Return the (X, Y) coordinate for the center point of the cell that contains the specified text.  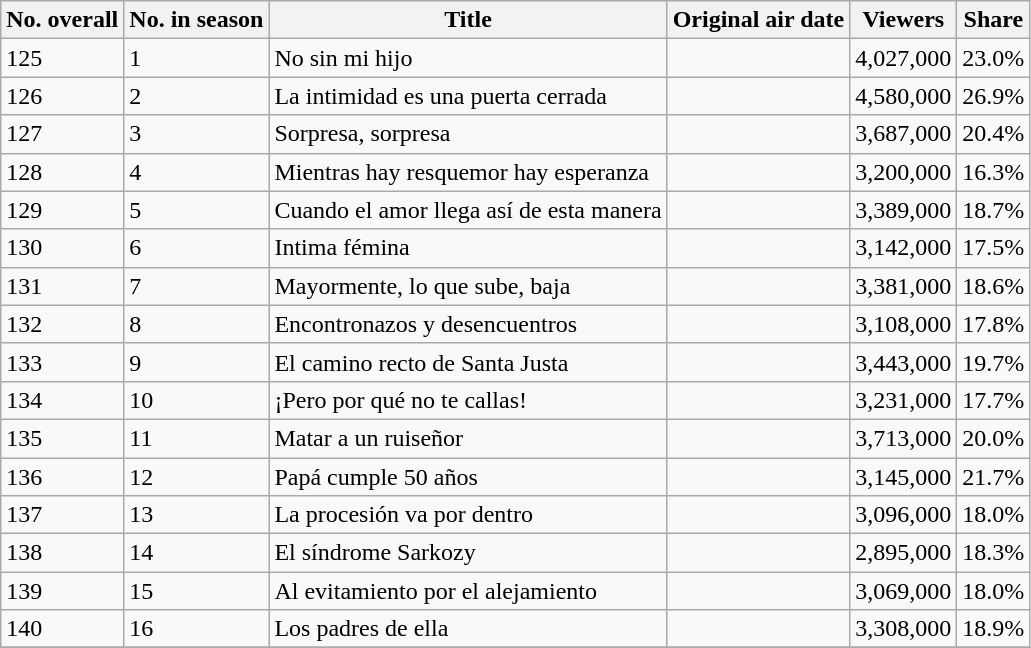
El síndrome Sarkozy (468, 553)
136 (62, 477)
20.0% (994, 438)
8 (196, 324)
El camino recto de Santa Justa (468, 362)
16.3% (994, 172)
La intimidad es una puerta cerrada (468, 96)
3,200,000 (904, 172)
Mayormente, lo que sube, baja (468, 286)
4,580,000 (904, 96)
Al evitamiento por el alejamiento (468, 591)
11 (196, 438)
Cuando el amor llega así de esta manera (468, 210)
12 (196, 477)
129 (62, 210)
17.8% (994, 324)
Share (994, 20)
3,713,000 (904, 438)
5 (196, 210)
18.6% (994, 286)
No sin mi hijo (468, 58)
Sorpresa, sorpresa (468, 134)
127 (62, 134)
18.9% (994, 629)
3,145,000 (904, 477)
3,231,000 (904, 400)
3,108,000 (904, 324)
14 (196, 553)
Viewers (904, 20)
17.7% (994, 400)
10 (196, 400)
Matar a un ruiseñor (468, 438)
132 (62, 324)
126 (62, 96)
Los padres de ella (468, 629)
2 (196, 96)
7 (196, 286)
26.9% (994, 96)
133 (62, 362)
17.5% (994, 248)
135 (62, 438)
1 (196, 58)
4,027,000 (904, 58)
3,687,000 (904, 134)
15 (196, 591)
18.7% (994, 210)
131 (62, 286)
3,443,000 (904, 362)
20.4% (994, 134)
3,142,000 (904, 248)
3,069,000 (904, 591)
Encontronazos y desencuentros (468, 324)
3,389,000 (904, 210)
138 (62, 553)
¡Pero por qué no te callas! (468, 400)
Papá cumple 50 años (468, 477)
134 (62, 400)
6 (196, 248)
139 (62, 591)
13 (196, 515)
137 (62, 515)
La procesión va por dentro (468, 515)
19.7% (994, 362)
128 (62, 172)
No. in season (196, 20)
No. overall (62, 20)
21.7% (994, 477)
16 (196, 629)
125 (62, 58)
Title (468, 20)
3 (196, 134)
4 (196, 172)
Mientras hay resquemor hay esperanza (468, 172)
3,308,000 (904, 629)
9 (196, 362)
130 (62, 248)
3,381,000 (904, 286)
140 (62, 629)
18.3% (994, 553)
2,895,000 (904, 553)
3,096,000 (904, 515)
Intima fémina (468, 248)
Original air date (758, 20)
23.0% (994, 58)
